Determine the (X, Y) coordinate at the center of the cell enclosing the given text.  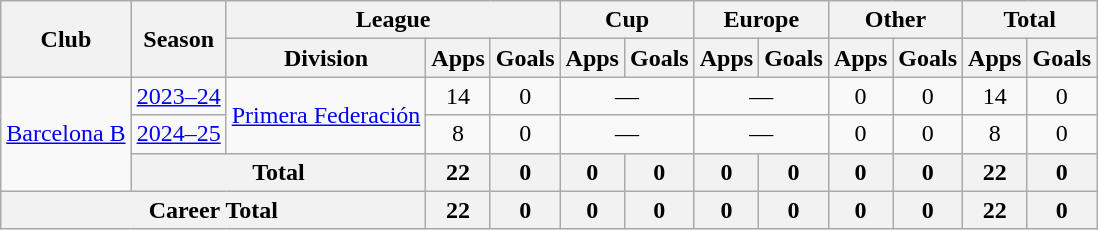
Europe (761, 20)
Division (326, 58)
Career Total (214, 210)
2024–25 (178, 134)
Season (178, 39)
Primera Federación (326, 115)
Club (66, 39)
Barcelona B (66, 134)
League (393, 20)
2023–24 (178, 96)
Cup (627, 20)
Other (895, 20)
